Return [x, y] of the center of cell containing provided text 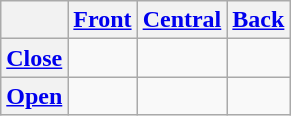
Close [34, 58]
Front [102, 20]
Open [34, 96]
Central [182, 20]
Back [258, 20]
